Provide the [X, Y] coordinate of the cell's center where the given text is located.  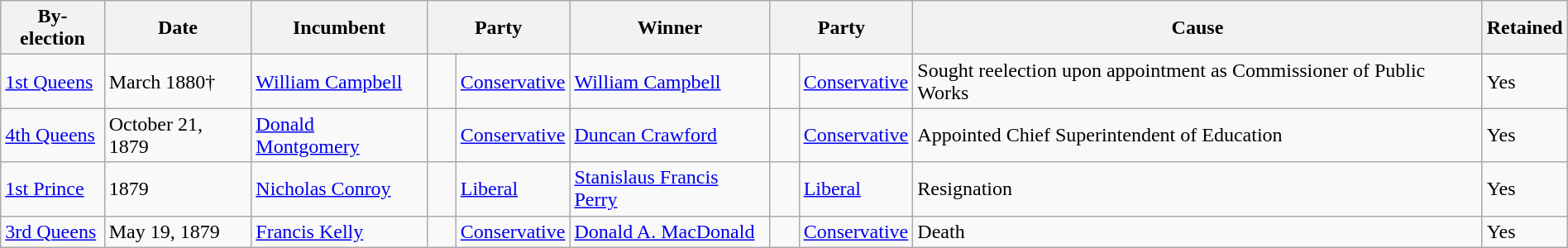
Appointed Chief Superintendent of Education [1198, 136]
Donald A. MacDonald [670, 231]
Incumbent [339, 28]
By-election [53, 28]
Resignation [1198, 188]
May 19, 1879 [178, 231]
Sought reelection upon appointment as Commissioner of Public Works [1198, 81]
October 21, 1879 [178, 136]
Stanislaus Francis Perry [670, 188]
1st Prince [53, 188]
3rd Queens [53, 231]
Cause [1198, 28]
Date [178, 28]
March 1880† [178, 81]
Donald Montgomery [339, 136]
Winner [670, 28]
4th Queens [53, 136]
Francis Kelly [339, 231]
1879 [178, 188]
Nicholas Conroy [339, 188]
Duncan Crawford [670, 136]
Death [1198, 231]
1st Queens [53, 81]
Retained [1525, 28]
